Return the [x, y] coordinate for the center point of the cell that contains the specified text.  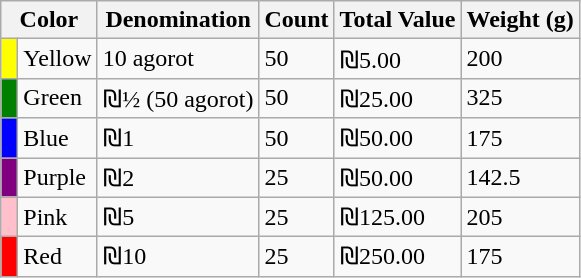
Purple [58, 178]
Count [296, 20]
₪125.00 [398, 217]
₪5.00 [398, 59]
10 agorot [178, 59]
325 [520, 98]
Denomination [178, 20]
₪250.00 [398, 257]
Red [58, 257]
₪10 [178, 257]
Green [58, 98]
Color [49, 20]
₪1 [178, 138]
₪½ (50 agorot) [178, 98]
205 [520, 217]
₪2 [178, 178]
₪25.00 [398, 98]
₪5 [178, 217]
Pink [58, 217]
Weight (g) [520, 20]
142.5 [520, 178]
200 [520, 59]
Total Value [398, 20]
Yellow [58, 59]
Blue [58, 138]
